Find where the given text appears and provide that cell's center as [X, Y] coordinate. 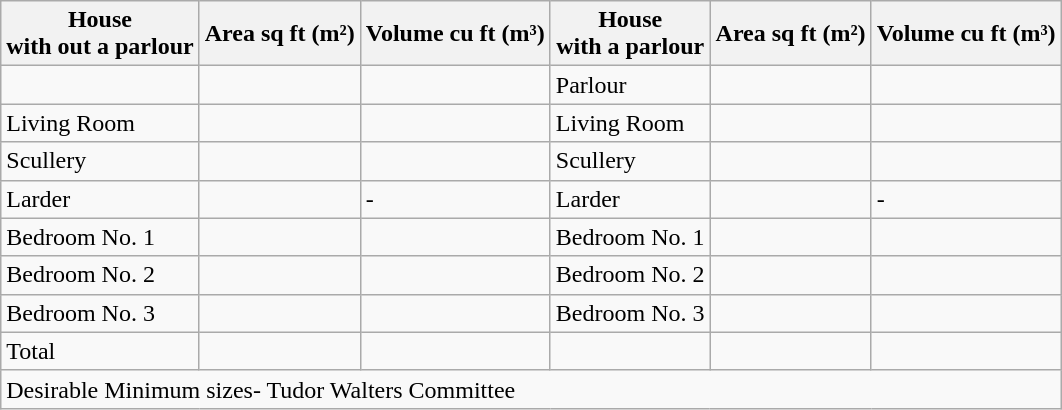
Parlour [630, 85]
Housewith out a parlour [100, 34]
Housewith a parlour [630, 34]
Desirable Minimum sizes- Tudor Walters Committee [531, 389]
Total [100, 351]
